Scan for the cell matching the given text and deliver its (x, y) coordinate at center. 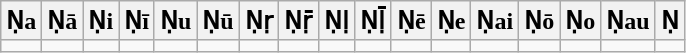
Ṇi (101, 21)
Ṇau (628, 21)
Ṇī (137, 21)
Ṇṛ (259, 21)
Ṇai (495, 21)
Ṇḷ (336, 21)
Ṇū (218, 21)
Ṇu (175, 21)
Ṇa (22, 21)
Ṇe (451, 21)
Ṇṝ (299, 21)
Ṇo (580, 21)
Ṇō (540, 21)
Ṇ (670, 21)
Ṇḹ (374, 21)
Ṇā (62, 21)
Ṇē (411, 21)
